Search for the cell housing the specified text and yield its (X, Y) center coordinate. 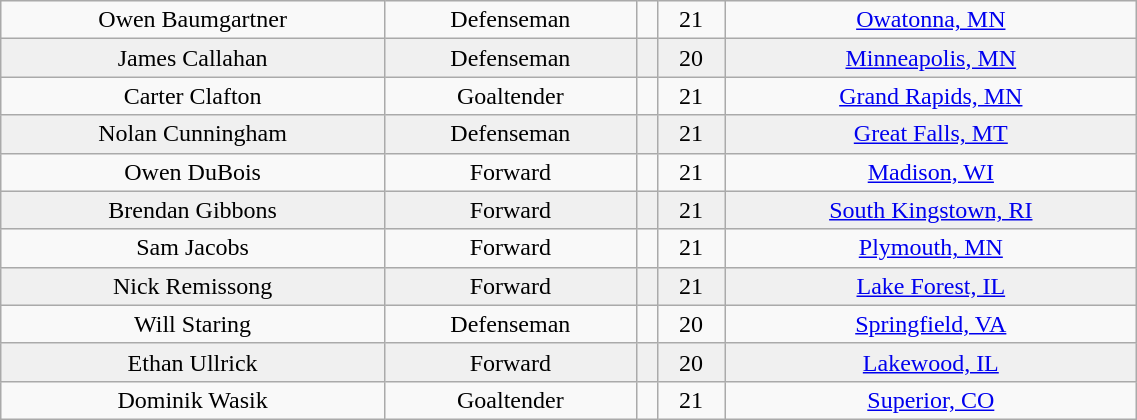
South Kingstown, RI (931, 210)
Owatonna, MN (931, 20)
Ethan Ullrick (193, 362)
Grand Rapids, MN (931, 96)
Owen Baumgartner (193, 20)
Great Falls, MT (931, 134)
Dominik Wasik (193, 400)
Springfield, VA (931, 324)
Lakewood, IL (931, 362)
Plymouth, MN (931, 248)
Nick Remissong (193, 286)
Superior, CO (931, 400)
Will Staring (193, 324)
Carter Clafton (193, 96)
Madison, WI (931, 172)
Brendan Gibbons (193, 210)
Owen DuBois (193, 172)
Nolan Cunningham (193, 134)
James Callahan (193, 58)
Minneapolis, MN (931, 58)
Sam Jacobs (193, 248)
Lake Forest, IL (931, 286)
